Find where the given text appears and provide that cell's center as [X, Y] coordinate. 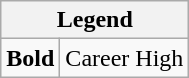
Bold [30, 58]
Legend [95, 20]
Career High [124, 58]
